Find where the given text appears and provide that cell's center as [x, y] coordinate. 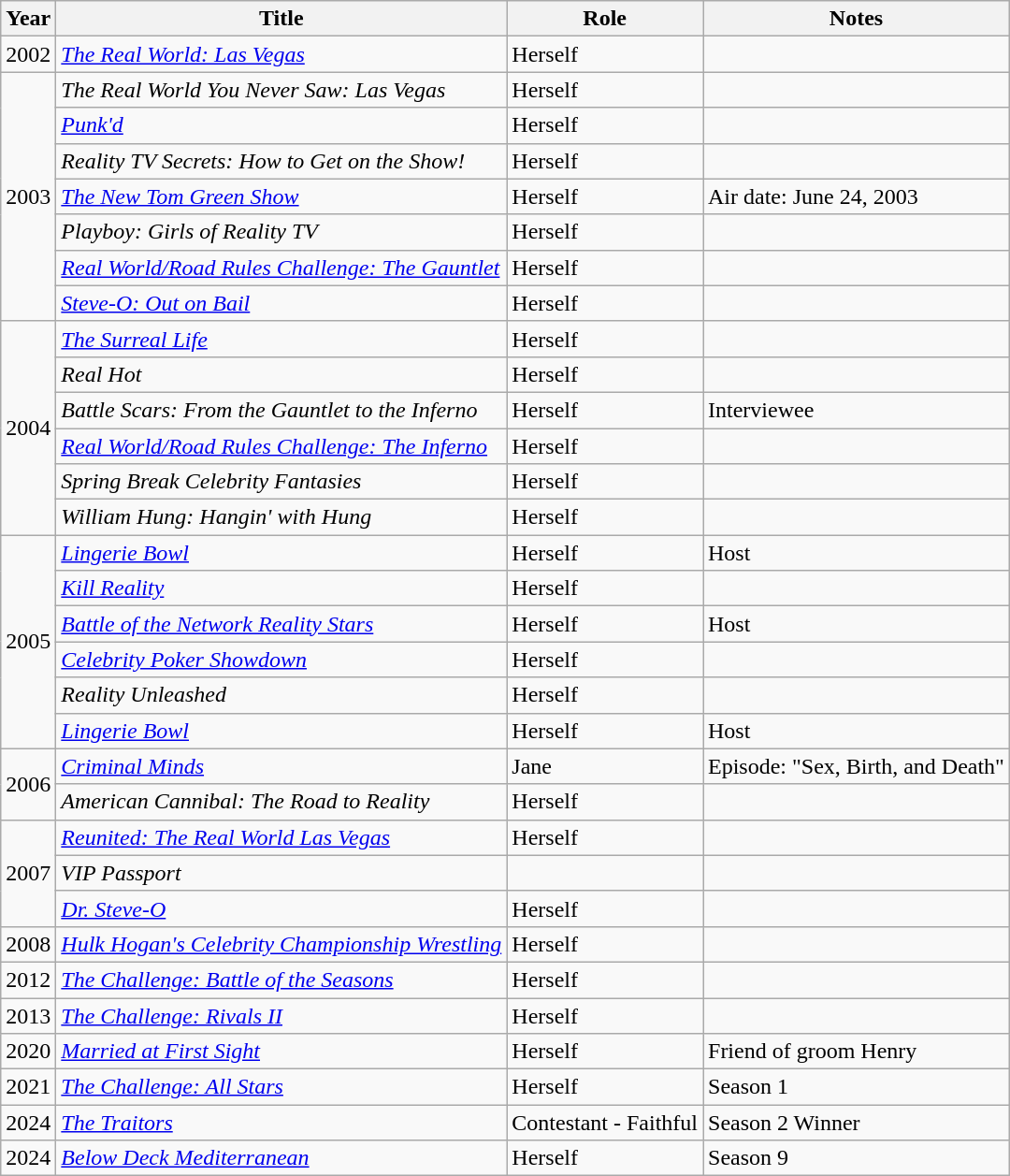
Punk'd [281, 125]
The Challenge: All Stars [281, 1087]
Title [281, 19]
Real Hot [281, 374]
Below Deck Mediterranean [281, 1158]
Season 1 [857, 1087]
The Traitors [281, 1123]
2002 [28, 54]
William Hung: Hangin' with Hung [281, 517]
Kill Reality [281, 588]
The Real World: Las Vegas [281, 54]
2021 [28, 1087]
Dr. Steve-O [281, 908]
Season 2 Winner [857, 1123]
Reality Unleashed [281, 695]
Friend of groom Henry [857, 1052]
Season 9 [857, 1158]
Reunited: The Real World Las Vegas [281, 837]
2013 [28, 1015]
The New Tom Green Show [281, 196]
The Surreal Life [281, 339]
Interviewee [857, 410]
Episode: "Sex, Birth, and Death" [857, 766]
Hulk Hogan's Celebrity Championship Wrestling [281, 944]
2012 [28, 980]
The Challenge: Rivals II [281, 1015]
2007 [28, 873]
Battle of the Network Reality Stars [281, 624]
Playboy: Girls of Reality TV [281, 232]
The Challenge: Battle of the Seasons [281, 980]
Married at First Sight [281, 1052]
2004 [28, 428]
2005 [28, 642]
Role [605, 19]
Spring Break Celebrity Fantasies [281, 482]
Steve-O: Out on Bail [281, 303]
Contestant - Faithful [605, 1123]
Criminal Minds [281, 766]
The Real World You Never Saw: Las Vegas [281, 90]
2020 [28, 1052]
Reality TV Secrets: How to Get on the Show! [281, 161]
2008 [28, 944]
Notes [857, 19]
Real World/Road Rules Challenge: The Inferno [281, 446]
Year [28, 19]
2003 [28, 196]
VIP Passport [281, 873]
Real World/Road Rules Challenge: The Gauntlet [281, 268]
Celebrity Poker Showdown [281, 660]
Jane [605, 766]
2006 [28, 784]
American Cannibal: The Road to Reality [281, 802]
Battle Scars: From the Gauntlet to the Inferno [281, 410]
Air date: June 24, 2003 [857, 196]
